Return [x, y] of the center of cell containing provided text 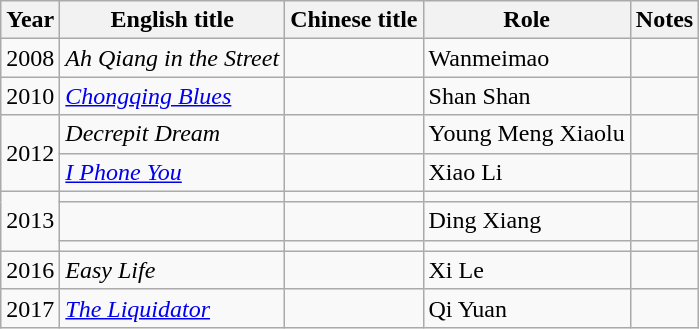
2013 [30, 221]
Easy Life [172, 270]
Qi Yuan [526, 308]
Xiao Li [526, 172]
Decrepit Dream [172, 134]
2017 [30, 308]
2016 [30, 270]
Wanmeimao [526, 58]
Chinese title [354, 20]
Notes [664, 20]
English title [172, 20]
Ding Xiang [526, 221]
Year [30, 20]
Ah Qiang in the Street [172, 58]
Chongqing Blues [172, 96]
2012 [30, 153]
2008 [30, 58]
Role [526, 20]
I Phone You [172, 172]
The Liquidator [172, 308]
Shan Shan [526, 96]
2010 [30, 96]
Young Meng Xiaolu [526, 134]
Xi Le [526, 270]
